Scan for the cell matching the given text and deliver its [x, y] coordinate at center. 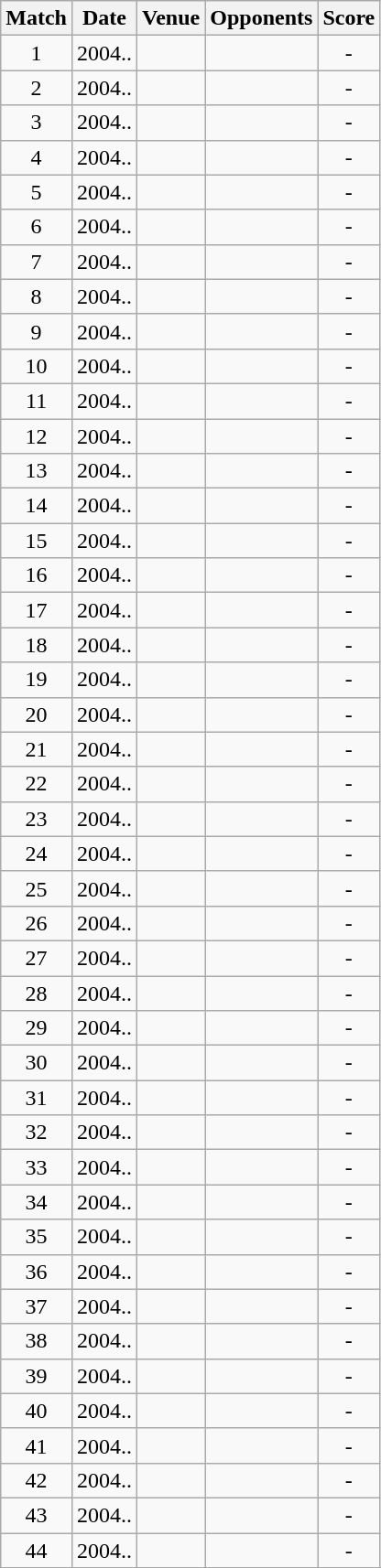
21 [37, 749]
7 [37, 262]
24 [37, 854]
27 [37, 958]
18 [37, 645]
12 [37, 436]
25 [37, 888]
6 [37, 227]
35 [37, 1237]
39 [37, 1376]
20 [37, 714]
Venue [171, 18]
33 [37, 1167]
17 [37, 610]
30 [37, 1063]
28 [37, 993]
8 [37, 296]
10 [37, 366]
19 [37, 680]
11 [37, 401]
38 [37, 1341]
4 [37, 157]
32 [37, 1133]
9 [37, 331]
Date [104, 18]
29 [37, 1028]
44 [37, 1551]
43 [37, 1515]
41 [37, 1445]
15 [37, 541]
31 [37, 1098]
40 [37, 1411]
1 [37, 53]
14 [37, 506]
Opponents [262, 18]
42 [37, 1480]
23 [37, 819]
22 [37, 784]
Score [349, 18]
Match [37, 18]
13 [37, 471]
34 [37, 1202]
36 [37, 1272]
2 [37, 88]
16 [37, 575]
5 [37, 192]
3 [37, 123]
37 [37, 1306]
26 [37, 923]
